For the text-containing cell, return its midpoint in (x, y) coordinate format. 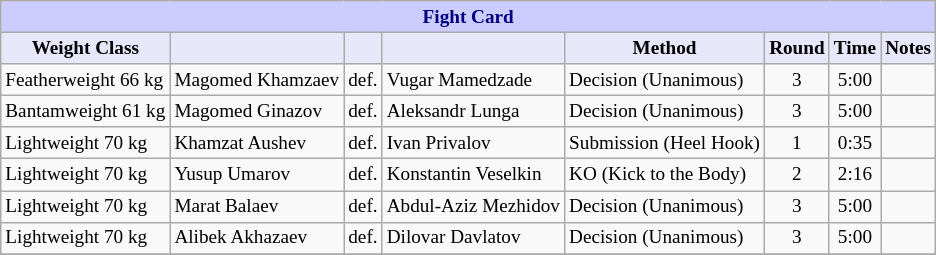
Marat Balaev (257, 206)
Featherweight 66 kg (86, 80)
Magomed Ginazov (257, 111)
1 (798, 143)
KO (Kick to the Body) (665, 175)
Submission (Heel Hook) (665, 143)
Weight Class (86, 48)
Alibek Akhazaev (257, 238)
Fight Card (468, 17)
Konstantin Veselkin (473, 175)
Khamzat Aushev (257, 143)
Aleksandr Lunga (473, 111)
Ivan Privalov (473, 143)
Notes (908, 48)
Abdul-Aziz Mezhidov (473, 206)
0:35 (854, 143)
Method (665, 48)
Round (798, 48)
Time (854, 48)
2 (798, 175)
Vugar Mamedzade (473, 80)
Dilovar Davlatov (473, 238)
Bantamweight 61 kg (86, 111)
Yusup Umarov (257, 175)
Magomed Khamzaev (257, 80)
2:16 (854, 175)
